Capture the cell that displays the provided text and extract its (x, y) central coordinate. 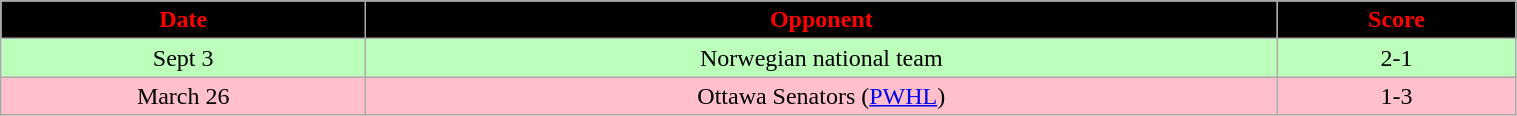
Date (184, 20)
2-1 (1396, 58)
March 26 (184, 96)
Norwegian national team (822, 58)
Score (1396, 20)
Opponent (822, 20)
Ottawa Senators (PWHL) (822, 96)
1-3 (1396, 96)
Sept 3 (184, 58)
